Return [x, y] of the center of cell containing provided text 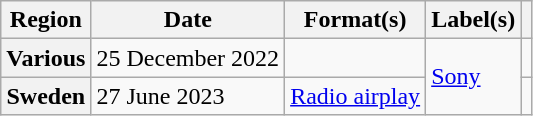
Sweden [46, 96]
Label(s) [474, 20]
Format(s) [356, 20]
25 December 2022 [188, 58]
Radio airplay [356, 96]
Date [188, 20]
Region [46, 20]
Sony [474, 77]
27 June 2023 [188, 96]
Various [46, 58]
